Find where the given text appears and provide that cell's center as [X, Y] coordinate. 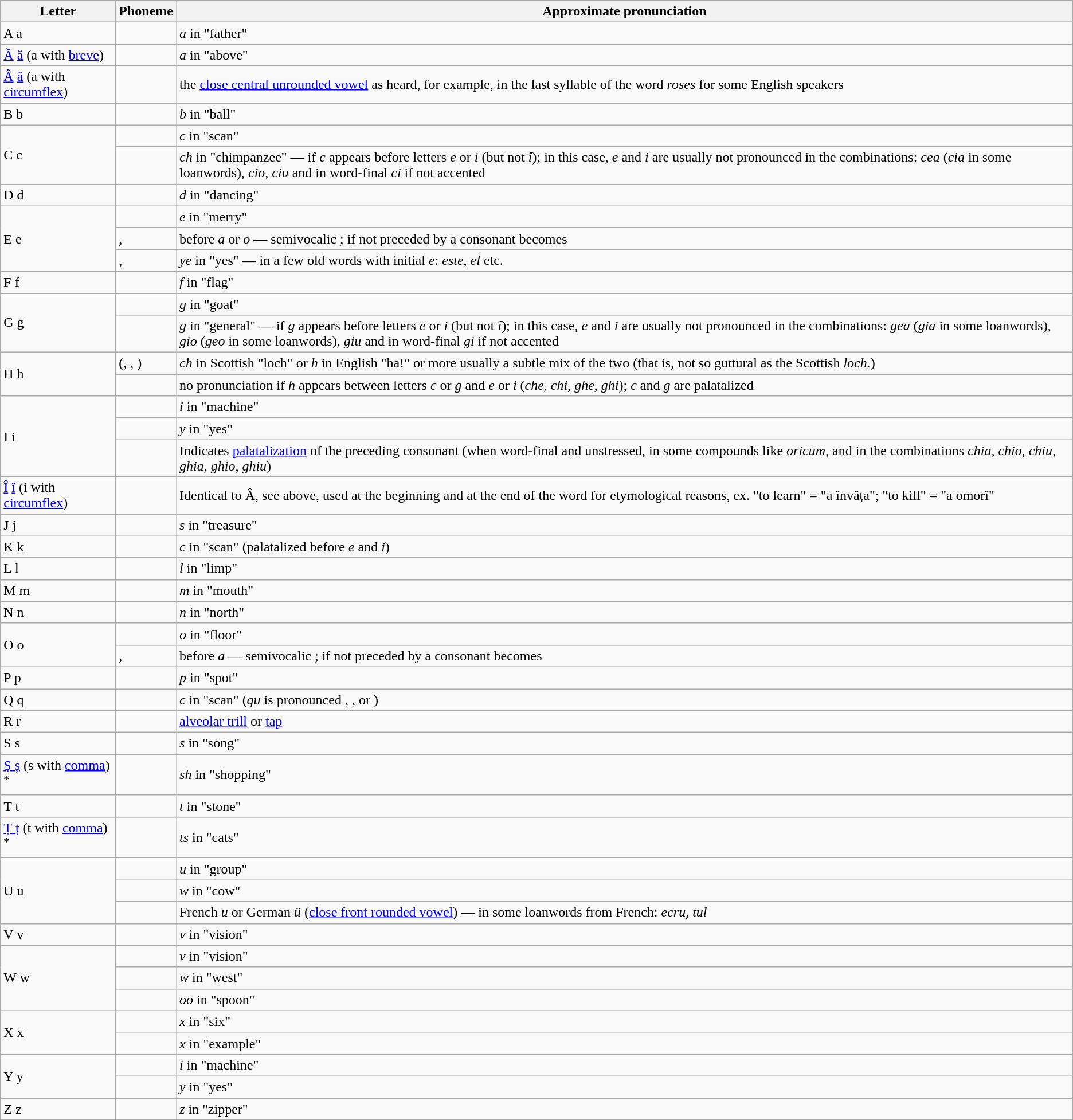
J j [58, 525]
N n [58, 612]
F f [58, 282]
K k [58, 547]
T t [58, 806]
a in "father" [625, 33]
O o [58, 645]
I i [58, 437]
Ș ș (s with comma) * [58, 775]
sh in "shopping" [625, 775]
(, , ) [146, 363]
s in "treasure" [625, 525]
z in "zipper" [625, 1109]
G g [58, 323]
Ț ț (t with comma) * [58, 837]
French u or German ü (close front rounded vowel) — in some loanwords from French: ecru, tul [625, 913]
o in "floor" [625, 634]
U u [58, 891]
d in "dancing" [625, 195]
p in "spot" [625, 678]
A a [58, 33]
M m [58, 590]
g in "goat" [625, 304]
c in "scan" (qu is pronounced , , or ) [625, 700]
X x [58, 1032]
e in "merry" [625, 217]
the close central unrounded vowel as heard, for example, in the last syllable of the word roses for some English speakers [625, 85]
Â â (a with circumflex) [58, 85]
Approximate pronunciation [625, 11]
w in "cow" [625, 891]
t in "stone" [625, 806]
R r [58, 722]
D d [58, 195]
c in "scan" [625, 136]
ts in "cats" [625, 837]
Z z [58, 1109]
E e [58, 238]
alveolar trill or tap [625, 722]
Y y [58, 1076]
no pronunciation if h appears between letters c or g and e or i (che, chi, ghe, ghi); c and g are palatalized [625, 385]
ye in "yes" — in a few old words with initial e: este, el etc. [625, 260]
b in "ball" [625, 114]
u in "group" [625, 869]
oo in "spoon" [625, 1000]
W w [58, 978]
Î î (i with circumflex) [58, 495]
V v [58, 934]
before a — semivocalic ; if not preceded by a consonant becomes [625, 656]
S s [58, 743]
Phoneme [146, 11]
Ă ă (a with breve) [58, 55]
f in "flag" [625, 282]
n in "north" [625, 612]
P p [58, 678]
a in "above" [625, 55]
Letter [58, 11]
c in "scan" (palatalized before e and i) [625, 547]
C c [58, 155]
x in "example" [625, 1043]
l in "limp" [625, 569]
ch in Scottish "loch" or h in English "ha!" or more usually a subtle mix of the two (that is, not so guttural as the Scottish loch.) [625, 363]
B b [58, 114]
Q q [58, 700]
x in "six" [625, 1021]
w in "west" [625, 978]
m in "mouth" [625, 590]
s in "song" [625, 743]
L l [58, 569]
H h [58, 374]
before a or o — semivocalic ; if not preceded by a consonant becomes [625, 238]
